Determine the (X, Y) coordinate at the center of the cell enclosing the given text.  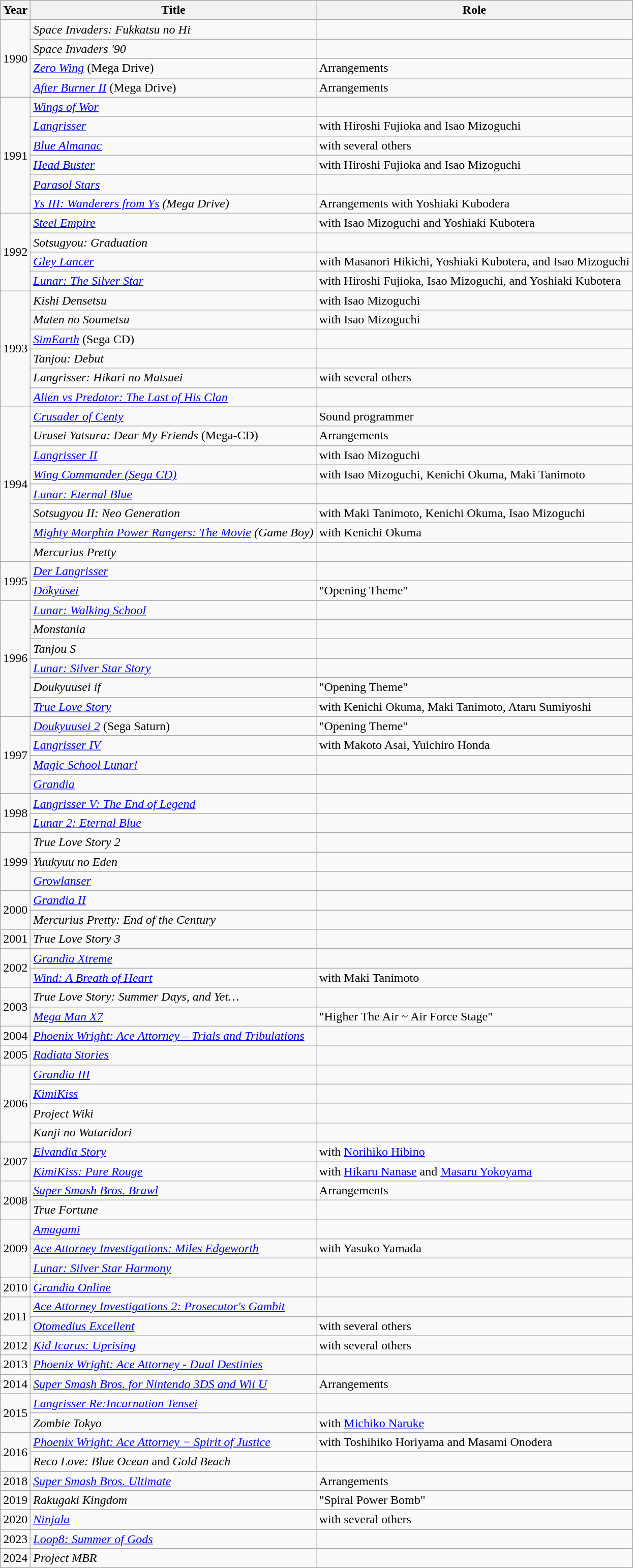
Super Smash Bros. Ultimate (173, 1481)
True Love Story: Summer Days, and Yet… (173, 997)
with Hikaru Nanase and Masaru Yokoyama (474, 1171)
Year (15, 10)
2008 (15, 1200)
Grandia (173, 784)
Tanjou: Debut (173, 358)
Zero Wing (Mega Drive) (173, 68)
Space Invaders '90 (173, 49)
Langrisser II (173, 455)
Lunar: Eternal Blue (173, 494)
2018 (15, 1481)
with Isao Mizoguchi and Yoshiaki Kubotera (474, 223)
2023 (15, 1539)
Zombie Tokyo (173, 1423)
with Toshihiko Horiyama and Masami Onodera (474, 1442)
KimiKiss: Pure Rouge (173, 1171)
Monstania (173, 629)
Maten no Soumetsu (173, 320)
2012 (15, 1345)
True Love Story 2 (173, 842)
Radiata Stories (173, 1055)
2019 (15, 1500)
KimiKiss (173, 1094)
Otomedius Excellent (173, 1326)
Wing Commander (Sega CD) (173, 474)
Sotsugyou II: Neo Generation (173, 513)
2015 (15, 1413)
2014 (15, 1384)
Wind: A Breath of Heart (173, 978)
Phoenix Wright: Ace Attorney – Trials and Tribulations (173, 1036)
Ace Attorney Investigations 2: Prosecutor's Gambit (173, 1307)
Crusader of Centy (173, 416)
True Love Story (173, 707)
Doukyuusei if (173, 687)
Growlanser (173, 881)
2016 (15, 1452)
1996 (15, 658)
Mega Man X7 (173, 1016)
Head Buster (173, 165)
1999 (15, 861)
Space Invaders: Fukkatsu no Hi (173, 29)
Role (474, 10)
2005 (15, 1055)
Langrisser V: The End of Legend (173, 803)
Grandia Online (173, 1287)
Mercurius Pretty: End of the Century (173, 920)
1990 (15, 58)
1998 (15, 813)
1997 (15, 755)
2011 (15, 1316)
Arrangements with Yoshiaki Kubodera (474, 203)
Super Smash Bros. for Nintendo 3DS and Wii U (173, 1384)
Kanji no Wataridori (173, 1132)
2007 (15, 1161)
Steel Empire (173, 223)
with Makoto Asai, Yuichiro Honda (474, 745)
with Maki Tanimoto, Kenichi Okuma, Isao Mizoguchi (474, 513)
After Burner II (Mega Drive) (173, 87)
Doukyuusei 2 (Sega Saturn) (173, 726)
Loop8: Summer of Gods (173, 1539)
with Norihiko Hibino (474, 1152)
Grandia Xtreme (173, 958)
2010 (15, 1287)
True Love Story 3 (173, 939)
Elvandia Story (173, 1152)
Parasol Stars (173, 184)
1994 (15, 484)
2020 (15, 1520)
with Kenichi Okuma (474, 532)
with Hiroshi Fujioka, Isao Mizoguchi, and Yoshiaki Kubotera (474, 281)
Kishi Densetsu (173, 300)
Der Langrisser (173, 571)
Project Wiki (173, 1113)
Urusei Yatsura: Dear My Friends (Mega-CD) (173, 436)
Phoenix Wright: Ace Attorney - Dual Destinies (173, 1365)
1995 (15, 581)
2000 (15, 910)
Sotsugyou: Graduation (173, 243)
2003 (15, 1007)
Project MBR (173, 1558)
with Maki Tanimoto (474, 978)
with Yasuko Yamada (474, 1249)
Lunar: Walking School (173, 610)
2002 (15, 968)
1992 (15, 252)
"Spiral Power Bomb" (474, 1500)
Gley Lancer (173, 262)
Ys III: Wanderers from Ys (Mega Drive) (173, 203)
Alien vs Predator: The Last of His Clan (173, 397)
2013 (15, 1365)
Langrisser Re:Incarnation Tensei (173, 1403)
with Isao Mizoguchi, Kenichi Okuma, Maki Tanimoto (474, 474)
Mercurius Pretty (173, 552)
Lunar: Silver Star Story (173, 668)
Ninjala (173, 1520)
Dōkyūsei (173, 591)
with Kenichi Okuma, Maki Tanimoto, Ataru Sumiyoshi (474, 707)
Grandia III (173, 1074)
Reco Love: Blue Ocean and Gold Beach (173, 1461)
Ace Attorney Investigations: Miles Edgeworth (173, 1249)
Langrisser: Hikari no Matsuei (173, 378)
Langrisser (173, 126)
Title (173, 10)
Lunar: Silver Star Harmony (173, 1268)
Yuukyuu no Eden (173, 862)
Magic School Lunar! (173, 765)
Blue Almanac (173, 145)
1991 (15, 155)
with Michiko Naruke (474, 1423)
"Higher The Air ~ Air Force Stage" (474, 1016)
with Masanori Hikichi, Yoshiaki Kubotera, and Isao Mizoguchi (474, 262)
Lunar: The Silver Star (173, 281)
Langrisser IV (173, 745)
Amagami (173, 1229)
True Fortune (173, 1210)
1993 (15, 349)
SimEarth (Sega CD) (173, 339)
Kid Icarus: Uprising (173, 1345)
Lunar 2: Eternal Blue (173, 823)
Mighty Morphin Power Rangers: The Movie (Game Boy) (173, 532)
2006 (15, 1103)
Grandia II (173, 900)
Sound programmer (474, 416)
2024 (15, 1558)
Wings of Wor (173, 107)
2004 (15, 1036)
Super Smash Bros. Brawl (173, 1191)
2009 (15, 1249)
Rakugaki Kingdom (173, 1500)
Phoenix Wright: Ace Attorney − Spirit of Justice (173, 1442)
2001 (15, 939)
Tanjou S (173, 649)
